From the cell containing the given text, extract its center point as [X, Y] coordinate. 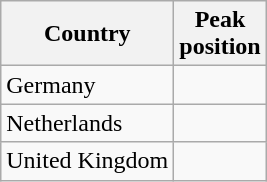
Peakposition [220, 34]
United Kingdom [88, 161]
Germany [88, 85]
Country [88, 34]
Netherlands [88, 123]
